Capture the cell that displays the provided text and extract its (X, Y) central coordinate. 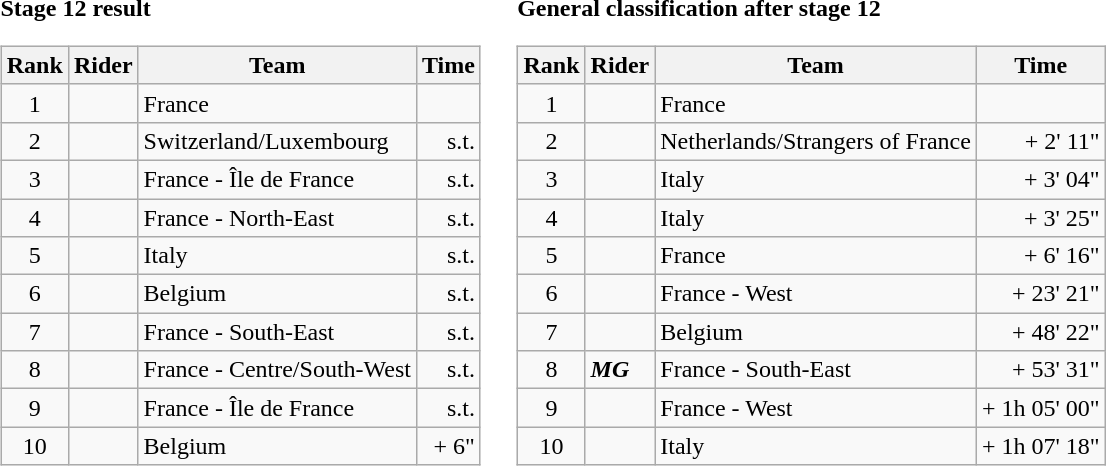
MG (620, 370)
+ 2' 11" (1040, 141)
+ 1h 07' 18" (1040, 446)
+ 48' 22" (1040, 332)
+ 6" (448, 446)
+ 53' 31" (1040, 370)
Netherlands/Strangers of France (816, 141)
+ 1h 05' 00" (1040, 408)
+ 3' 25" (1040, 217)
+ 23' 21" (1040, 294)
+ 3' 04" (1040, 179)
France - Centre/South-West (277, 370)
Switzerland/Luxembourg (277, 141)
France - North-East (277, 217)
+ 6' 16" (1040, 256)
